For the text-containing cell, return its midpoint in [x, y] coordinate format. 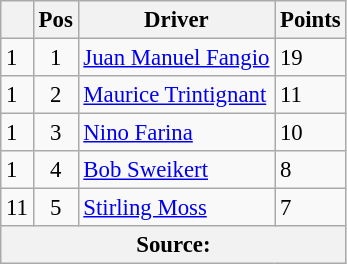
4 [56, 170]
Bob Sweikert [176, 170]
Points [310, 20]
Juan Manuel Fangio [176, 58]
8 [310, 170]
Source: [174, 245]
Pos [56, 20]
Stirling Moss [176, 208]
3 [56, 133]
10 [310, 133]
Maurice Trintignant [176, 95]
Nino Farina [176, 133]
7 [310, 208]
19 [310, 58]
2 [56, 95]
5 [56, 208]
Driver [176, 20]
